Provide the (X, Y) coordinate of the cell's center where the given text is located.  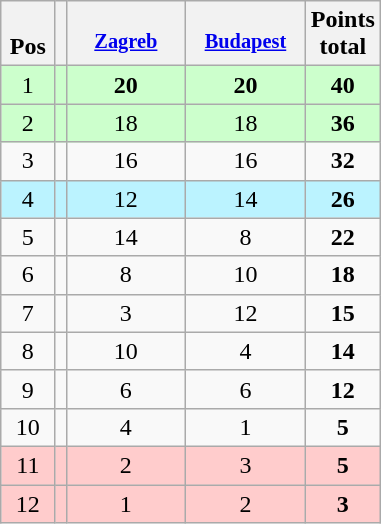
22 (342, 237)
Zagreb (126, 34)
11 (28, 465)
32 (342, 161)
Budapest (246, 34)
40 (342, 85)
Pointstotal (342, 34)
15 (342, 313)
9 (28, 389)
7 (28, 313)
36 (342, 123)
26 (342, 199)
Pos (28, 34)
